Capture the cell that displays the provided text and extract its [x, y] central coordinate. 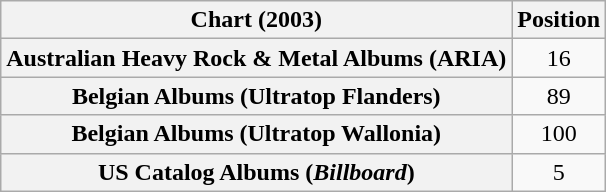
US Catalog Albums (Billboard) [256, 172]
100 [559, 134]
Belgian Albums (Ultratop Wallonia) [256, 134]
16 [559, 58]
Chart (2003) [256, 20]
Belgian Albums (Ultratop Flanders) [256, 96]
Position [559, 20]
89 [559, 96]
5 [559, 172]
Australian Heavy Rock & Metal Albums (ARIA) [256, 58]
